Locate the cell with the specified text and output its (x, y) center coordinate. 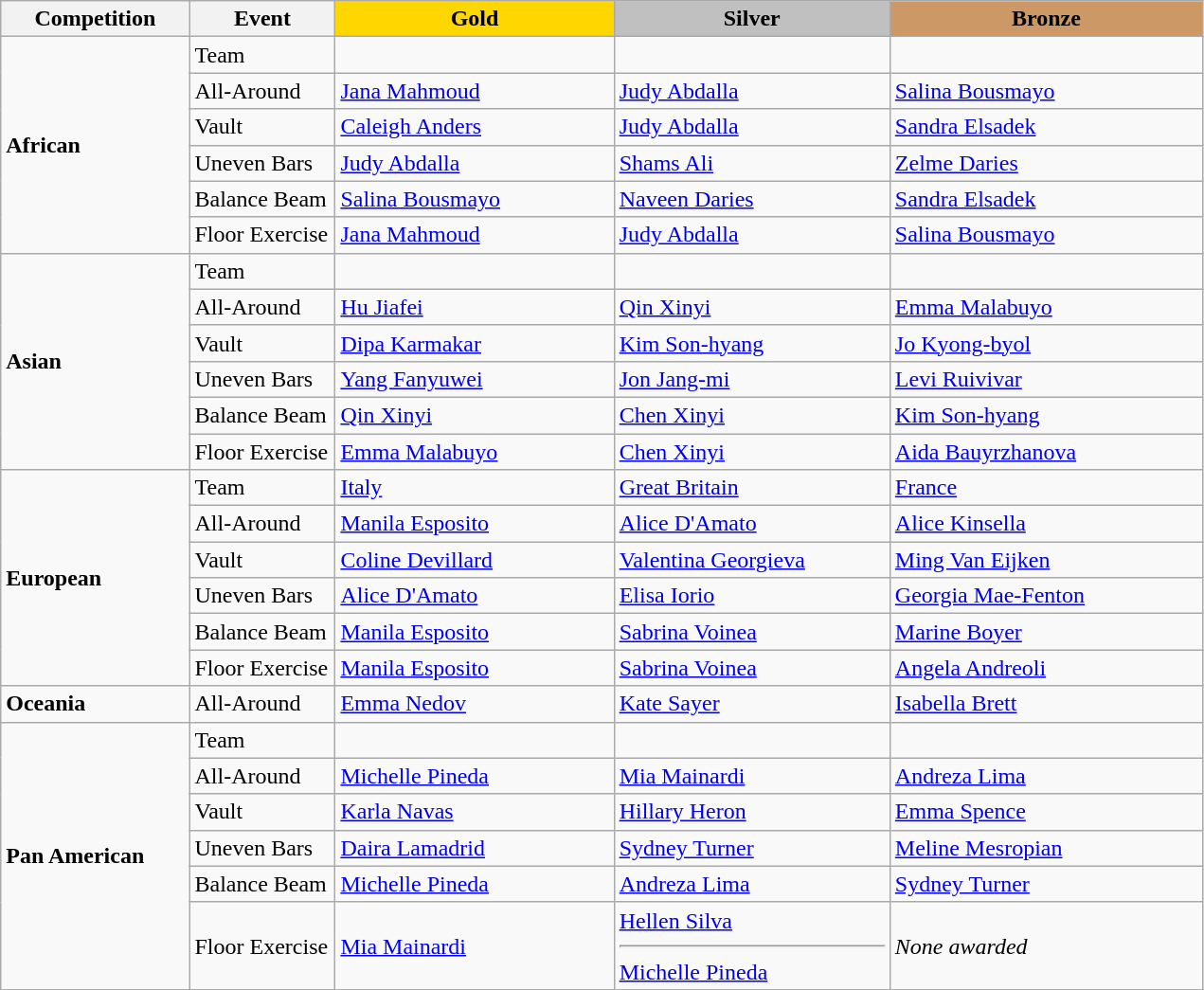
France (1046, 488)
Italy (475, 488)
European (95, 578)
Angela Andreoli (1046, 668)
Isabella Brett (1046, 704)
Levi Ruivivar (1046, 379)
Jo Kyong-byol (1046, 343)
Bronze (1046, 19)
Elisa Iorio (752, 596)
Valentina Georgieva (752, 560)
Karla Navas (475, 812)
Silver (752, 19)
Caleigh Anders (475, 127)
Hellen Silva Michelle Pineda (752, 945)
Hillary Heron (752, 812)
Jon Jang-mi (752, 379)
Oceania (95, 704)
Emma Spence (1046, 812)
Hu Jiafei (475, 307)
Asian (95, 361)
Alice Kinsella (1046, 524)
None awarded (1046, 945)
Great Britain (752, 488)
Ming Van Eijken (1046, 560)
Marine Boyer (1046, 632)
Event (262, 19)
Dipa Karmakar (475, 343)
Georgia Mae-Fenton (1046, 596)
Daira Lamadrid (475, 848)
Shams Ali (752, 163)
Yang Fanyuwei (475, 379)
Competition (95, 19)
Meline Mesropian (1046, 848)
Kate Sayer (752, 704)
Zelme Daries (1046, 163)
Pan American (95, 855)
African (95, 145)
Aida Bauyrzhanova (1046, 452)
Coline Devillard (475, 560)
Gold (475, 19)
Naveen Daries (752, 199)
Emma Nedov (475, 704)
